Extract the [x, y] coordinate from the center of the cell holding the provided text.  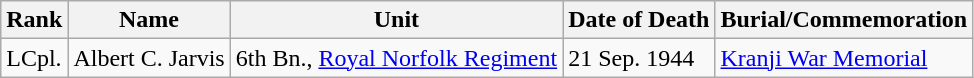
Albert C. Jarvis [149, 58]
Date of Death [639, 20]
Name [149, 20]
Unit [396, 20]
Kranji War Memorial [844, 58]
Burial/Commemoration [844, 20]
21 Sep. 1944 [639, 58]
LCpl. [34, 58]
6th Bn., Royal Norfolk Regiment [396, 58]
Rank [34, 20]
